Identify which cell holds the provided text, then report its [X, Y] central coordinate. 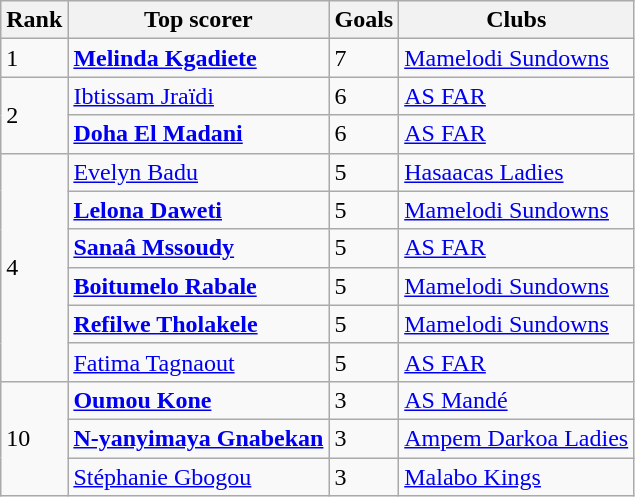
Goals [364, 20]
4 [34, 267]
Boitumelo Rabale [198, 286]
Oumou Kone [198, 400]
10 [34, 438]
Ibtissam Jraïdi [198, 96]
Clubs [516, 20]
Doha El Madani [198, 134]
2 [34, 115]
N-yanyimaya Gnabekan [198, 438]
Top scorer [198, 20]
Rank [34, 20]
Melinda Kgadiete [198, 58]
Fatima Tagnaout [198, 362]
AS Mandé [516, 400]
Evelyn Badu [198, 172]
Malabo Kings [516, 477]
Lelona Daweti [198, 210]
Refilwe Tholakele [198, 324]
1 [34, 58]
Ampem Darkoa Ladies [516, 438]
7 [364, 58]
Stéphanie Gbogou [198, 477]
Hasaacas Ladies [516, 172]
Sanaâ Mssoudy [198, 248]
